Provide the [X, Y] coordinate of the cell's center where the given text is located.  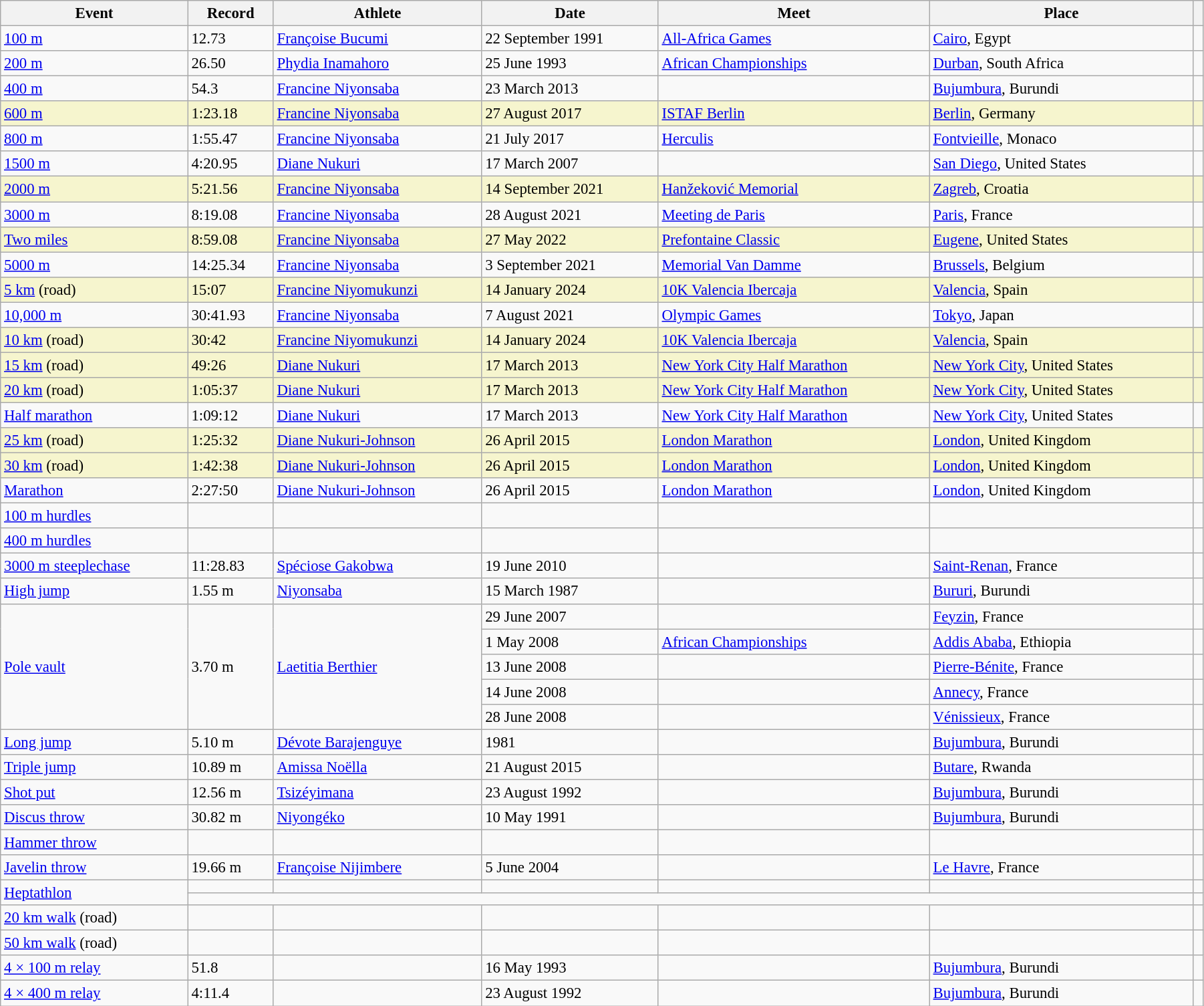
Brussels, Belgium [1061, 265]
4 × 100 m relay [94, 969]
5:21.56 [231, 189]
Paris, France [1061, 215]
Memorial Van Damme [794, 265]
Bururi, Burundi [1061, 592]
27 August 2017 [570, 114]
5 km (road) [94, 289]
50 km walk (road) [94, 943]
25 June 1993 [570, 64]
Record [231, 13]
26.50 [231, 64]
800 m [94, 139]
Le Havre, France [1061, 868]
10 km (road) [94, 340]
21 August 2015 [570, 767]
16 May 1993 [570, 969]
4:11.4 [231, 993]
20 km (road) [94, 390]
1:55.47 [231, 139]
30:41.93 [231, 315]
San Diego, United States [1061, 164]
Fontvieille, Monaco [1061, 139]
Niyonsaba [378, 592]
14:25.34 [231, 265]
Phydia Inamahoro [378, 64]
29 June 2007 [570, 616]
3 September 2021 [570, 265]
1:42:38 [231, 466]
Place [1061, 13]
Amissa Noëlla [378, 767]
22 September 1991 [570, 39]
1981 [570, 742]
30 km (road) [94, 466]
2000 m [94, 189]
5.10 m [231, 742]
19.66 m [231, 868]
Tsizéyimana [378, 792]
Athlete [378, 13]
1:05:37 [231, 390]
14 June 2008 [570, 692]
1:23.18 [231, 114]
3.70 m [231, 666]
ISTAF Berlin [794, 114]
Meeting de Paris [794, 215]
Françoise Nijimbere [378, 868]
23 March 2013 [570, 89]
20 km walk (road) [94, 918]
2:27:50 [231, 491]
4:20.95 [231, 164]
Butare, Rwanda [1061, 767]
200 m [94, 64]
15 March 1987 [570, 592]
30:42 [231, 340]
Prefontaine Classic [794, 239]
4 × 400 m relay [94, 993]
Meet [794, 13]
Zagreb, Croatia [1061, 189]
13 June 2008 [570, 666]
1:09:12 [231, 415]
Dévote Barajenguye [378, 742]
Long jump [94, 742]
Addis Ababa, Ethiopia [1061, 642]
High jump [94, 592]
15 km (road) [94, 365]
Discus throw [94, 818]
100 m [94, 39]
28 June 2008 [570, 717]
400 m hurdles [94, 541]
Javelin throw [94, 868]
27 May 2022 [570, 239]
100 m hurdles [94, 516]
49:26 [231, 365]
Heptathlon [94, 893]
Françoise Bucumi [378, 39]
Annecy, France [1061, 692]
5000 m [94, 265]
8:59.08 [231, 239]
Olympic Games [794, 315]
15:07 [231, 289]
600 m [94, 114]
1.55 m [231, 592]
12.56 m [231, 792]
Marathon [94, 491]
14 September 2021 [570, 189]
Laetitia Berthier [378, 666]
Eugene, United States [1061, 239]
10 May 1991 [570, 818]
Cairo, Egypt [1061, 39]
1500 m [94, 164]
1 May 2008 [570, 642]
400 m [94, 89]
11:28.83 [231, 566]
Date [570, 13]
10,000 m [94, 315]
10.89 m [231, 767]
Durban, South Africa [1061, 64]
Niyongéko [378, 818]
Hammer throw [94, 843]
3000 m steeplechase [94, 566]
17 March 2007 [570, 164]
51.8 [231, 969]
19 June 2010 [570, 566]
Hanžeković Memorial [794, 189]
Triple jump [94, 767]
Event [94, 13]
Feyzin, France [1061, 616]
8:19.08 [231, 215]
5 June 2004 [570, 868]
All-Africa Games [794, 39]
Spéciose Gakobwa [378, 566]
7 August 2021 [570, 315]
Shot put [94, 792]
Pierre-Bénite, France [1061, 666]
28 August 2021 [570, 215]
1:25:32 [231, 441]
30.82 m [231, 818]
Pole vault [94, 666]
Vénissieux, France [1061, 717]
21 July 2017 [570, 139]
54.3 [231, 89]
Two miles [94, 239]
3000 m [94, 215]
Half marathon [94, 415]
12.73 [231, 39]
Tokyo, Japan [1061, 315]
Berlin, Germany [1061, 114]
Saint-Renan, France [1061, 566]
25 km (road) [94, 441]
Herculis [794, 139]
